Identify which cell holds the provided text, then report its (X, Y) central coordinate. 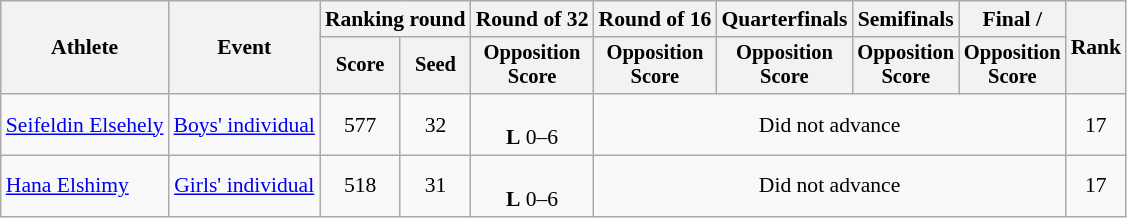
Score (360, 66)
Seed (435, 66)
Round of 16 (654, 19)
Rank (1096, 48)
Event (244, 48)
Final / (1012, 19)
Girls' individual (244, 186)
518 (360, 186)
Boys' individual (244, 124)
Athlete (85, 48)
577 (360, 124)
32 (435, 124)
Seifeldin Elsehely (85, 124)
Ranking round (396, 19)
Round of 32 (532, 19)
Hana Elshimy (85, 186)
31 (435, 186)
Quarterfinals (784, 19)
Semifinals (906, 19)
